Determine the [X, Y] coordinate at the center of the cell enclosing the given text.  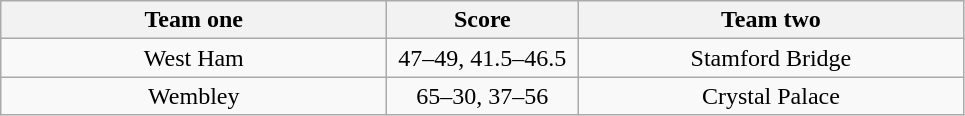
Crystal Palace [771, 96]
47–49, 41.5–46.5 [482, 58]
Team one [194, 20]
Score [482, 20]
Team two [771, 20]
Wembley [194, 96]
65–30, 37–56 [482, 96]
West Ham [194, 58]
Stamford Bridge [771, 58]
